Determine the [x, y] coordinate at the center of the cell enclosing the given text.  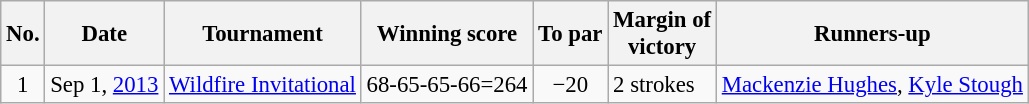
Sep 1, 2013 [104, 85]
Wildfire Invitational [263, 85]
No. [23, 34]
Margin ofvictory [662, 34]
Mackenzie Hughes, Kyle Stough [872, 85]
−20 [570, 85]
To par [570, 34]
68-65-65-66=264 [447, 85]
Winning score [447, 34]
1 [23, 85]
Tournament [263, 34]
2 strokes [662, 85]
Runners-up [872, 34]
Date [104, 34]
